Extract the [x, y] coordinate from the center of the cell holding the provided text.  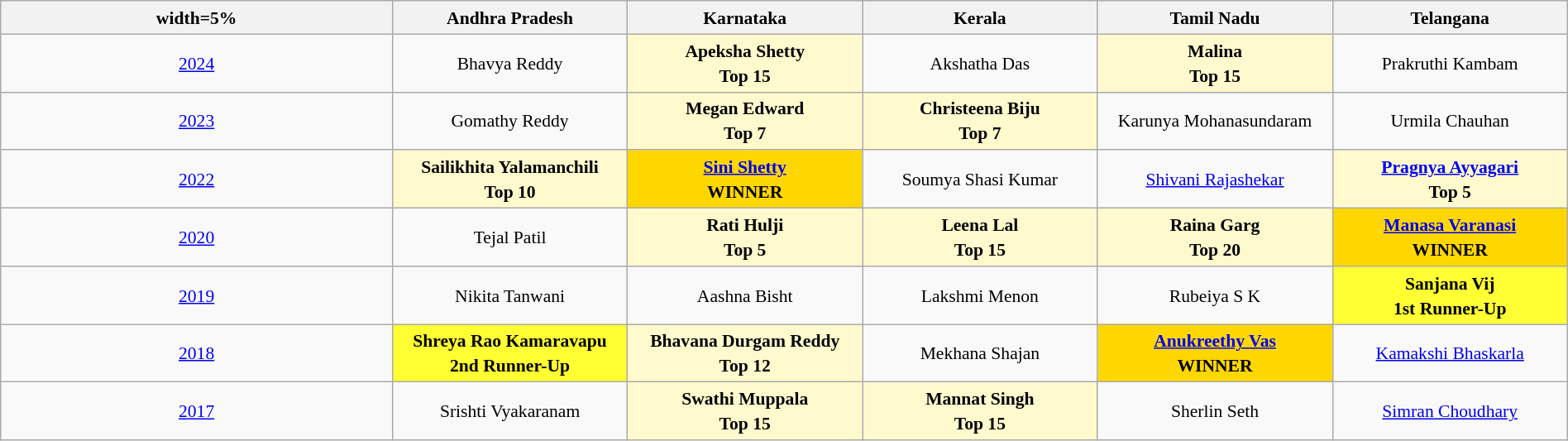
Leena LalTop 15 [980, 237]
MalinaTop 15 [1215, 63]
2024 [197, 63]
Raina GargTop 20 [1215, 237]
Nikita Tanwani [509, 295]
Tamil Nadu [1215, 17]
Soumya Shasi Kumar [980, 180]
Rubeiya S K [1215, 295]
Telangana [1450, 17]
2017 [197, 411]
Gomathy Reddy [509, 121]
Bhavya Reddy [509, 63]
2023 [197, 121]
Sherlin Seth [1215, 411]
Pragnya AyyagariTop 5 [1450, 180]
Sailikhita YalamanchiliTop 10 [509, 180]
Karnataka [745, 17]
Mannat SinghTop 15 [980, 411]
Simran Choudhary [1450, 411]
Bhavana Durgam ReddyTop 12 [745, 353]
2018 [197, 353]
Christeena BijuTop 7 [980, 121]
Swathi MuppalaTop 15 [745, 411]
Karunya Mohanasundaram [1215, 121]
Kerala [980, 17]
Akshatha Das [980, 63]
Kamakshi Bhaskarla [1450, 353]
Prakruthi Kambam [1450, 63]
2020 [197, 237]
Megan EdwardTop 7 [745, 121]
Anukreethy VasWINNER [1215, 353]
Tejal Patil [509, 237]
Manasa VaranasiWINNER [1450, 237]
Lakshmi Menon [980, 295]
width=5% [197, 17]
Rati HuljiTop 5 [745, 237]
Shreya Rao Kamaravapu2nd Runner-Up [509, 353]
Sanjana Vij1st Runner-Up [1450, 295]
2019 [197, 295]
2022 [197, 180]
Sini ShettyWINNER [745, 180]
Apeksha ShettyTop 15 [745, 63]
Mekhana Shajan [980, 353]
Andhra Pradesh [509, 17]
Shivani Rajashekar [1215, 180]
Aashna Bisht [745, 295]
Srishti Vyakaranam [509, 411]
Urmila Chauhan [1450, 121]
